Search for the cell housing the specified text and yield its (x, y) center coordinate. 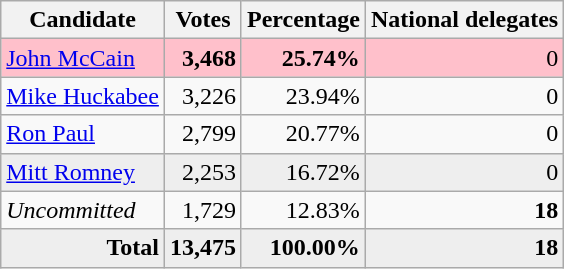
Uncommitted (83, 210)
Total (83, 248)
Mike Huckabee (83, 96)
2,253 (202, 172)
25.74% (303, 58)
Candidate (83, 20)
1,729 (202, 210)
Percentage (303, 20)
Votes (202, 20)
2,799 (202, 134)
John McCain (83, 58)
13,475 (202, 248)
16.72% (303, 172)
3,226 (202, 96)
National delegates (464, 20)
100.00% (303, 248)
3,468 (202, 58)
23.94% (303, 96)
20.77% (303, 134)
Ron Paul (83, 134)
Mitt Romney (83, 172)
12.83% (303, 210)
